Capture the cell that displays the provided text and extract its [x, y] central coordinate. 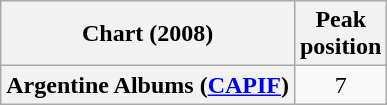
Argentine Albums (CAPIF) [148, 85]
7 [340, 85]
Chart (2008) [148, 34]
Peakposition [340, 34]
